Search for the cell housing the specified text and yield its (x, y) center coordinate. 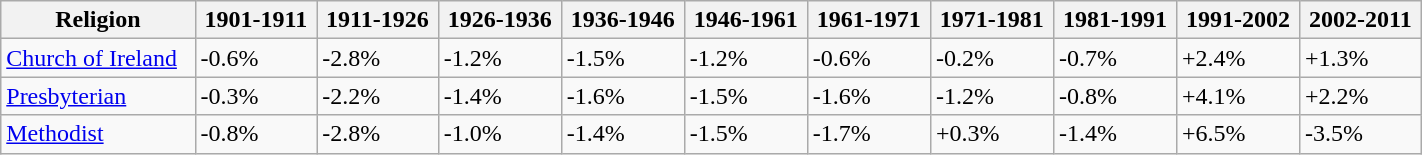
+6.5% (1238, 134)
Religion (98, 20)
+4.1% (1238, 96)
-0.2% (992, 58)
-0.7% (1114, 58)
1981-1991 (1114, 20)
Church of Ireland (98, 58)
1991-2002 (1238, 20)
1911-1926 (378, 20)
1936-1946 (622, 20)
+2.4% (1238, 58)
Methodist (98, 134)
+2.2% (1360, 96)
1901-1911 (256, 20)
-2.2% (378, 96)
Presbyterian (98, 96)
+0.3% (992, 134)
-3.5% (1360, 134)
1961-1971 (868, 20)
-1.7% (868, 134)
1946-1961 (746, 20)
1926-1936 (500, 20)
2002-2011 (1360, 20)
+1.3% (1360, 58)
-0.3% (256, 96)
1971-1981 (992, 20)
-1.0% (500, 134)
